For the text-containing cell, return its midpoint in (X, Y) coordinate format. 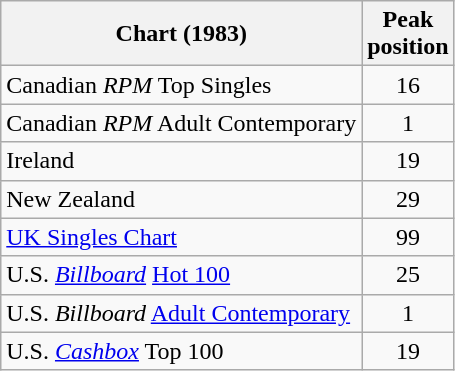
New Zealand (182, 199)
16 (408, 85)
UK Singles Chart (182, 237)
99 (408, 237)
25 (408, 275)
Ireland (182, 161)
U.S. Cashbox Top 100 (182, 351)
29 (408, 199)
Canadian RPM Adult Contemporary (182, 123)
U.S. Billboard Hot 100 (182, 275)
Chart (1983) (182, 34)
Peakposition (408, 34)
U.S. Billboard Adult Contemporary (182, 313)
Canadian RPM Top Singles (182, 85)
